Return the [X, Y] coordinate for the center point of the cell that contains the specified text.  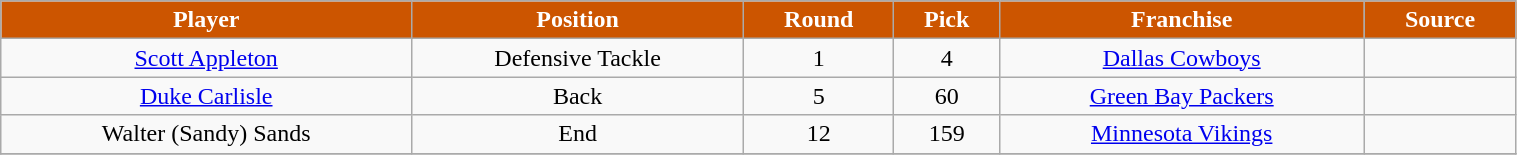
Green Bay Packers [1182, 96]
1 [819, 58]
5 [819, 96]
4 [946, 58]
60 [946, 96]
Position [578, 20]
159 [946, 134]
Pick [946, 20]
12 [819, 134]
Scott Appleton [206, 58]
Franchise [1182, 20]
Source [1440, 20]
Minnesota Vikings [1182, 134]
Back [578, 96]
Player [206, 20]
Round [819, 20]
Defensive Tackle [578, 58]
Walter (Sandy) Sands [206, 134]
End [578, 134]
Duke Carlisle [206, 96]
Dallas Cowboys [1182, 58]
